Pinpoint the cell where the given text exists, returning its (X, Y) midpoint coordinate. 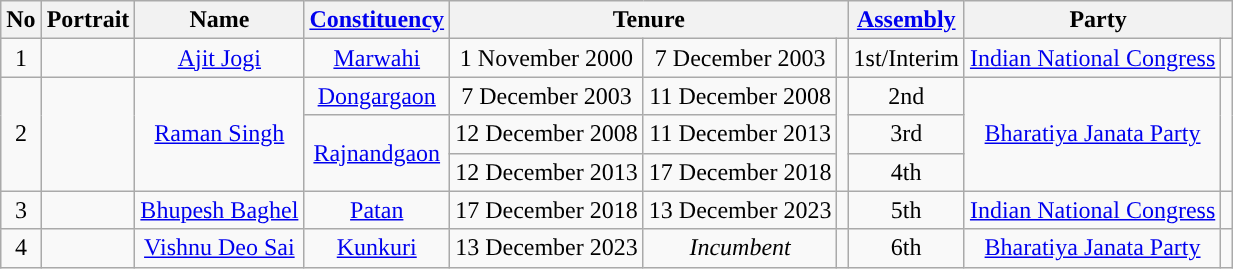
Tenure (649, 20)
Ajit Jogi (220, 58)
4th (906, 172)
1st/Interim (906, 58)
5th (906, 210)
3 (21, 210)
11 December 2013 (740, 134)
Portrait (88, 20)
Raman Singh (220, 134)
Incumbent (740, 248)
11 December 2008 (740, 96)
Rajnandgaon (377, 153)
6th (906, 248)
2 (21, 134)
Marwahi (377, 58)
No (21, 20)
Name (220, 20)
3rd (906, 134)
Assembly (906, 20)
2nd (906, 96)
12 December 2008 (547, 134)
Constituency (377, 20)
Bhupesh Baghel (220, 210)
Vishnu Deo Sai (220, 248)
4 (21, 248)
Patan (377, 210)
1 November 2000 (547, 58)
Party (1098, 20)
12 December 2013 (547, 172)
Dongargaon (377, 96)
Kunkuri (377, 248)
1 (21, 58)
